Scan for the cell matching the given text and deliver its [X, Y] coordinate at center. 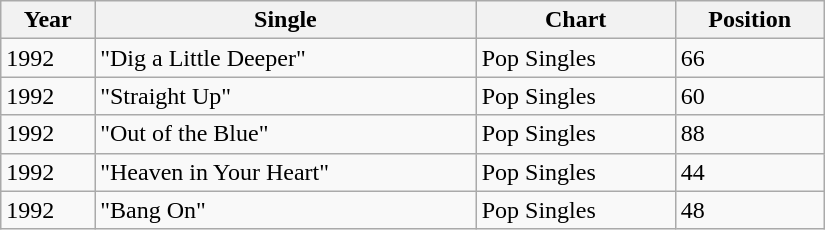
44 [750, 172]
Chart [576, 20]
"Out of the Blue" [286, 134]
"Heaven in Your Heart" [286, 172]
"Bang On" [286, 210]
48 [750, 210]
88 [750, 134]
Single [286, 20]
Year [48, 20]
"Dig a Little Deeper" [286, 58]
60 [750, 96]
Position [750, 20]
66 [750, 58]
"Straight Up" [286, 96]
